Output the (x, y) coordinate of the center of the cell containing the given text.  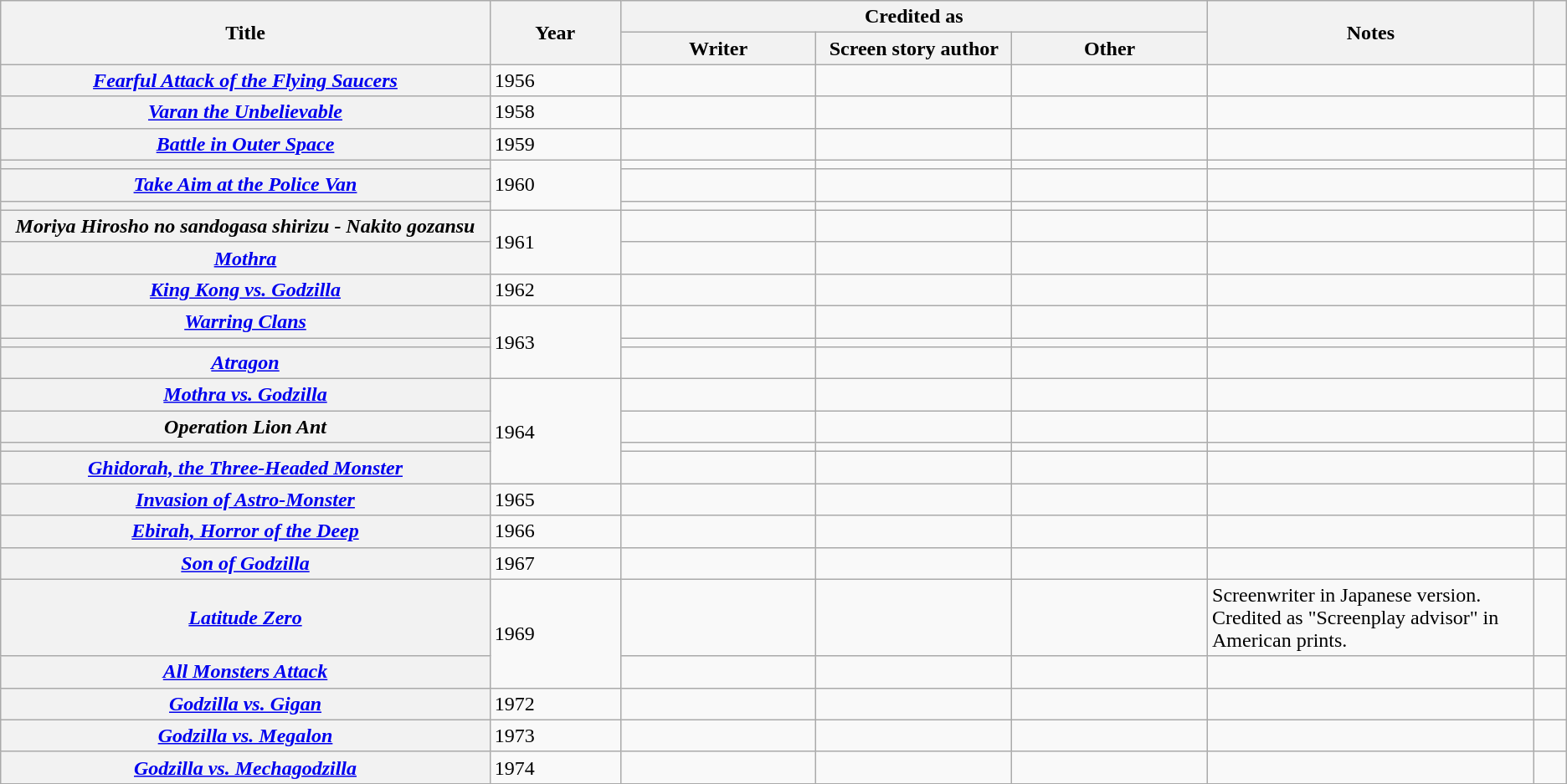
Godzilla vs. Gigan (246, 704)
Son of Godzilla (246, 563)
1960 (555, 185)
Warring Clans (246, 321)
Year (555, 33)
Writer (718, 49)
1973 (555, 735)
1969 (555, 633)
King Kong vs. Godzilla (246, 290)
Notes (1371, 33)
1972 (555, 704)
Other (1110, 49)
1963 (555, 341)
1965 (555, 500)
Battle in Outer Space (246, 144)
Mothra vs. Godzilla (246, 395)
1966 (555, 531)
1962 (555, 290)
Ebirah, Horror of the Deep (246, 531)
Mothra (246, 258)
Ghidorah, the Three-Headed Monster (246, 468)
1964 (555, 432)
All Monsters Attack (246, 672)
Godzilla vs. Megalon (246, 735)
Screenwriter in Japanese version. Credited as "Screenplay advisor" in American prints. (1371, 617)
1974 (555, 767)
1958 (555, 112)
Latitude Zero (246, 617)
1967 (555, 563)
1961 (555, 242)
Varan the Unbelievable (246, 112)
Godzilla vs. Mechagodzilla (246, 767)
Invasion of Astro-Monster (246, 500)
1956 (555, 80)
Credited as (914, 17)
Title (246, 33)
Operation Lion Ant (246, 427)
Take Aim at the Police Van (246, 185)
1959 (555, 144)
Moriya Hirosho no sandogasa shirizu - Nakito gozansu (246, 226)
Atragon (246, 363)
Screen story author (914, 49)
Fearful Attack of the Flying Saucers (246, 80)
